Scan for the cell matching the given text and deliver its (x, y) coordinate at center. 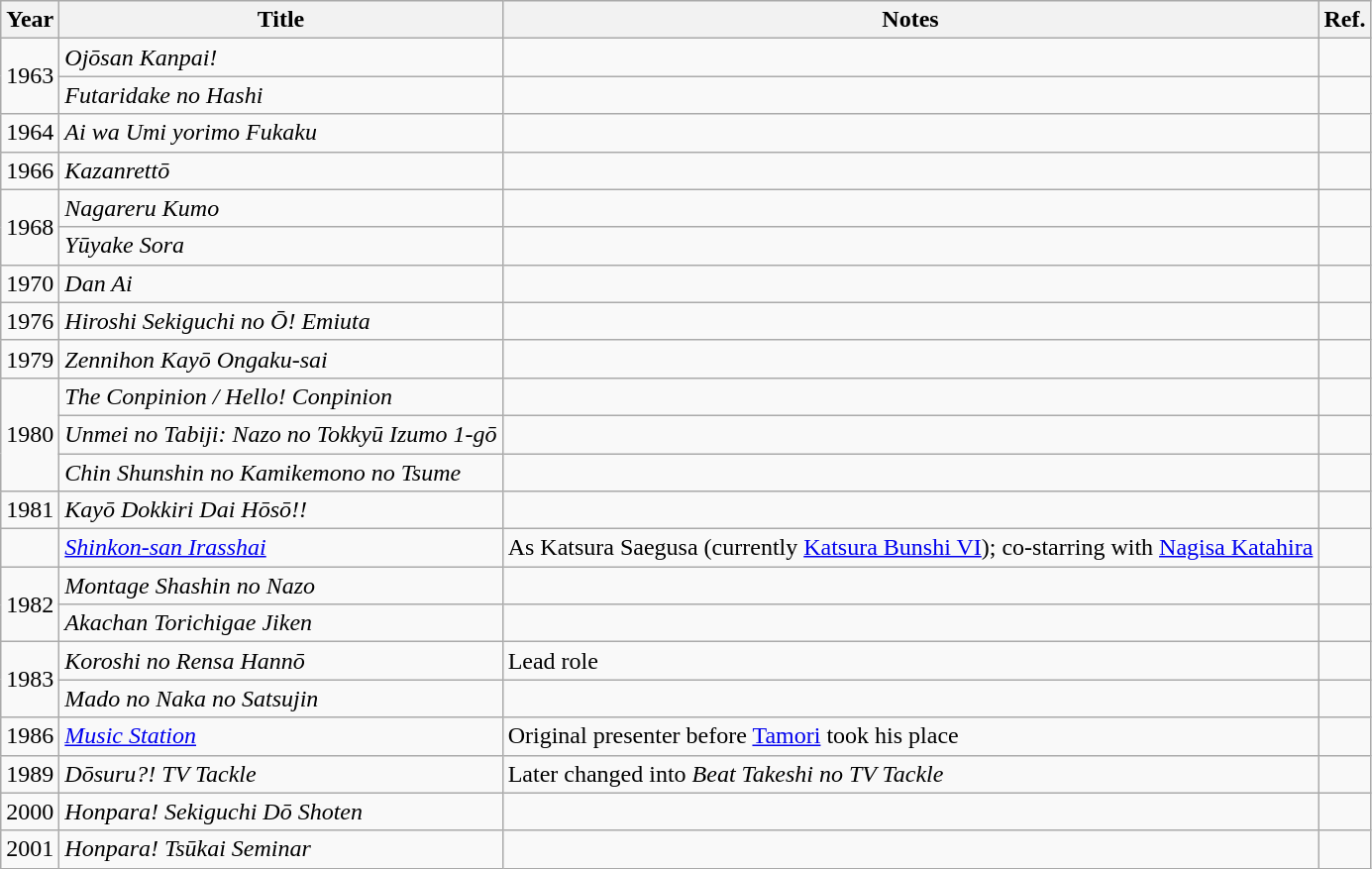
1963 (30, 76)
As Katsura Saegusa (currently Katsura Bunshi VI); co-starring with Nagisa Katahira (910, 548)
Kazanrettō (281, 170)
Koroshi no Rensa Hannō (281, 661)
1982 (30, 604)
Hiroshi Sekiguchi no Ō! Emiuta (281, 321)
1980 (30, 434)
Ref. (1345, 20)
2001 (30, 849)
Akachan Torichigae Jiken (281, 623)
Kayō Dokkiri Dai Hōsō!! (281, 510)
1983 (30, 680)
Shinkon-san Irasshai (281, 548)
1968 (30, 227)
1989 (30, 774)
1979 (30, 359)
Nagareru Kumo (281, 208)
Later changed into Beat Takeshi no TV Tackle (910, 774)
Music Station (281, 736)
1986 (30, 736)
1964 (30, 133)
Mado no Naka no Satsujin (281, 699)
1976 (30, 321)
Yūyake Sora (281, 246)
Notes (910, 20)
Dan Ai (281, 283)
Zennihon Kayō Ongaku-sai (281, 359)
Lead role (910, 661)
Ojōsan Kanpai! (281, 57)
Honpara! Sekiguchi Dō Shoten (281, 812)
Title (281, 20)
Honpara! Tsūkai Seminar (281, 849)
1970 (30, 283)
2000 (30, 812)
Original presenter before Tamori took his place (910, 736)
The Conpinion / Hello! Conpinion (281, 396)
1981 (30, 510)
Unmei no Tabiji: Nazo no Tokkyū Izumo 1-gō (281, 434)
1966 (30, 170)
Montage Shashin no Nazo (281, 586)
Dōsuru?! TV Tackle (281, 774)
Year (30, 20)
Chin Shunshin no Kamikemono no Tsume (281, 473)
Futaridake no Hashi (281, 95)
Ai wa Umi yorimo Fukaku (281, 133)
